Scan for the cell matching the given text and deliver its (X, Y) coordinate at center. 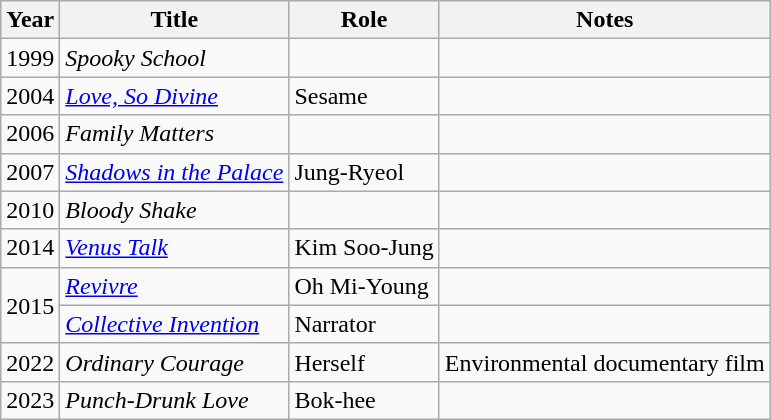
Bloody Shake (174, 210)
2014 (30, 248)
Title (174, 20)
Sesame (364, 96)
2006 (30, 134)
Punch-Drunk Love (174, 400)
Oh Mi-Young (364, 286)
Ordinary Courage (174, 362)
2022 (30, 362)
2007 (30, 172)
2004 (30, 96)
Shadows in the Palace (174, 172)
Role (364, 20)
Jung-Ryeol (364, 172)
Notes (604, 20)
Kim Soo-Jung (364, 248)
Spooky School (174, 58)
Herself (364, 362)
Family Matters (174, 134)
Love, So Divine (174, 96)
Collective Invention (174, 324)
Environmental documentary film (604, 362)
Year (30, 20)
Revivre (174, 286)
1999 (30, 58)
2010 (30, 210)
Venus Talk (174, 248)
2015 (30, 305)
Bok-hee (364, 400)
Narrator (364, 324)
2023 (30, 400)
